Extract the [x, y] coordinate from the center of the cell holding the provided text.  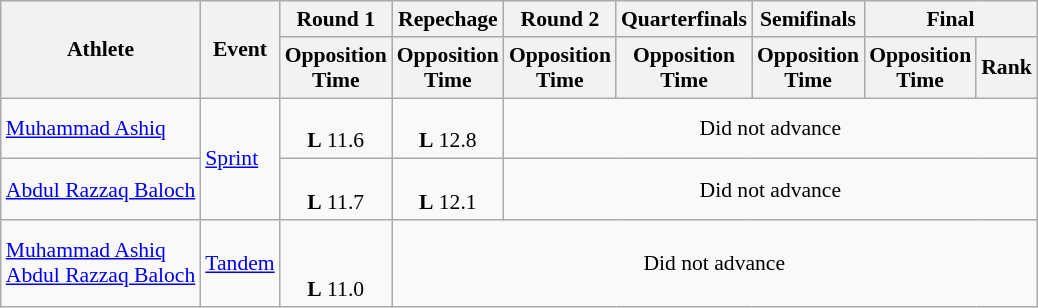
Round 1 [336, 19]
Muhammad Ashiq [101, 128]
L 12.1 [448, 190]
Round 2 [560, 19]
Rank [1006, 68]
L 11.0 [336, 264]
Muhammad AshiqAbdul Razzaq Baloch [101, 264]
Final [950, 19]
Tandem [240, 264]
Abdul Razzaq Baloch [101, 190]
Semifinals [808, 19]
Athlete [101, 50]
L 11.7 [336, 190]
L 12.8 [448, 128]
Sprint [240, 159]
Repechage [448, 19]
Quarterfinals [684, 19]
Event [240, 50]
L 11.6 [336, 128]
